Locate the cell with the specified text and output its (X, Y) center coordinate. 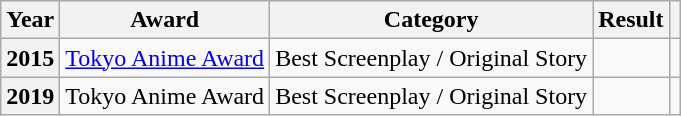
Year (30, 20)
Award (165, 20)
2015 (30, 58)
Category (432, 20)
2019 (30, 96)
Result (631, 20)
